From the cell containing the given text, extract its center point as (X, Y) coordinate. 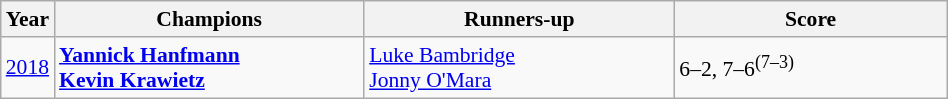
Yannick Hanfmann Kevin Krawietz (209, 68)
Score (810, 19)
Champions (209, 19)
Luke Bambridge Jonny O'Mara (519, 68)
2018 (28, 68)
6–2, 7–6(7–3) (810, 68)
Runners-up (519, 19)
Year (28, 19)
